Locate the cell with the specified text and output its (x, y) center coordinate. 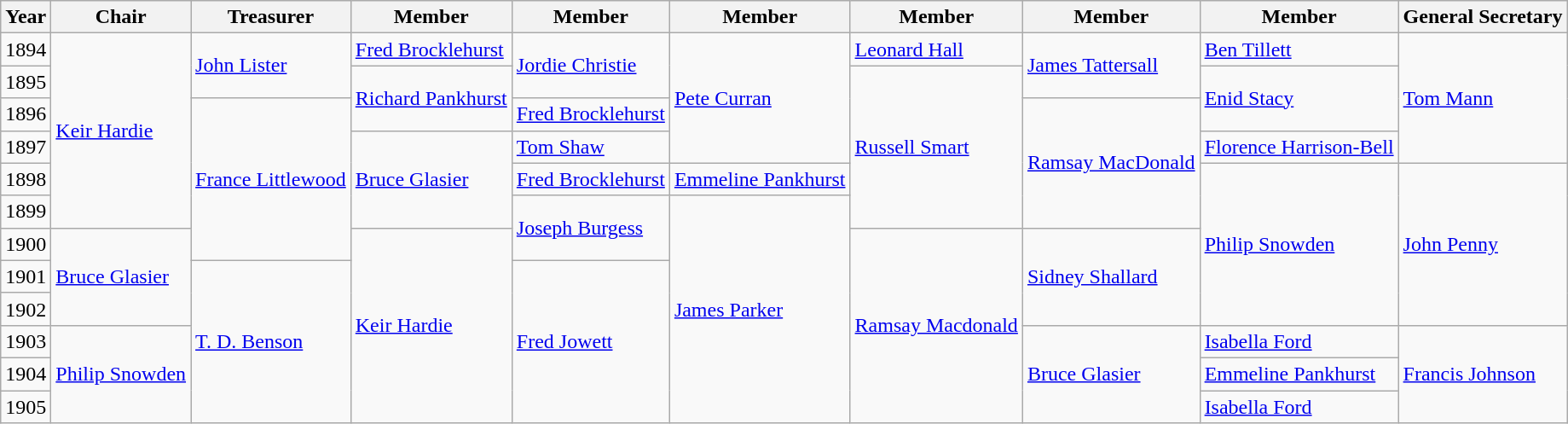
1901 (26, 276)
1897 (26, 147)
John Lister (271, 66)
Francis Johnson (1483, 374)
1899 (26, 212)
Pete Curran (760, 98)
1898 (26, 179)
Richard Pankhurst (431, 98)
Tom Shaw (590, 147)
1900 (26, 244)
Sidney Shallard (1111, 276)
John Penny (1483, 244)
T. D. Benson (271, 341)
Florence Harrison-Bell (1299, 147)
Fred Jowett (590, 341)
Enid Stacy (1299, 98)
Chair (121, 17)
Treasurer (271, 17)
General Secretary (1483, 17)
Year (26, 17)
Leonard Hall (936, 49)
Jordie Christie (590, 66)
1903 (26, 341)
Russell Smart (936, 147)
1894 (26, 49)
Ramsay MacDonald (1111, 163)
1902 (26, 309)
1904 (26, 374)
Joseph Burgess (590, 228)
Tom Mann (1483, 98)
James Parker (760, 309)
Ben Tillett (1299, 49)
1895 (26, 82)
James Tattersall (1111, 66)
Ramsay Macdonald (936, 325)
1896 (26, 114)
1905 (26, 407)
France Littlewood (271, 179)
